Pinpoint the cell where the given text exists, returning its (X, Y) midpoint coordinate. 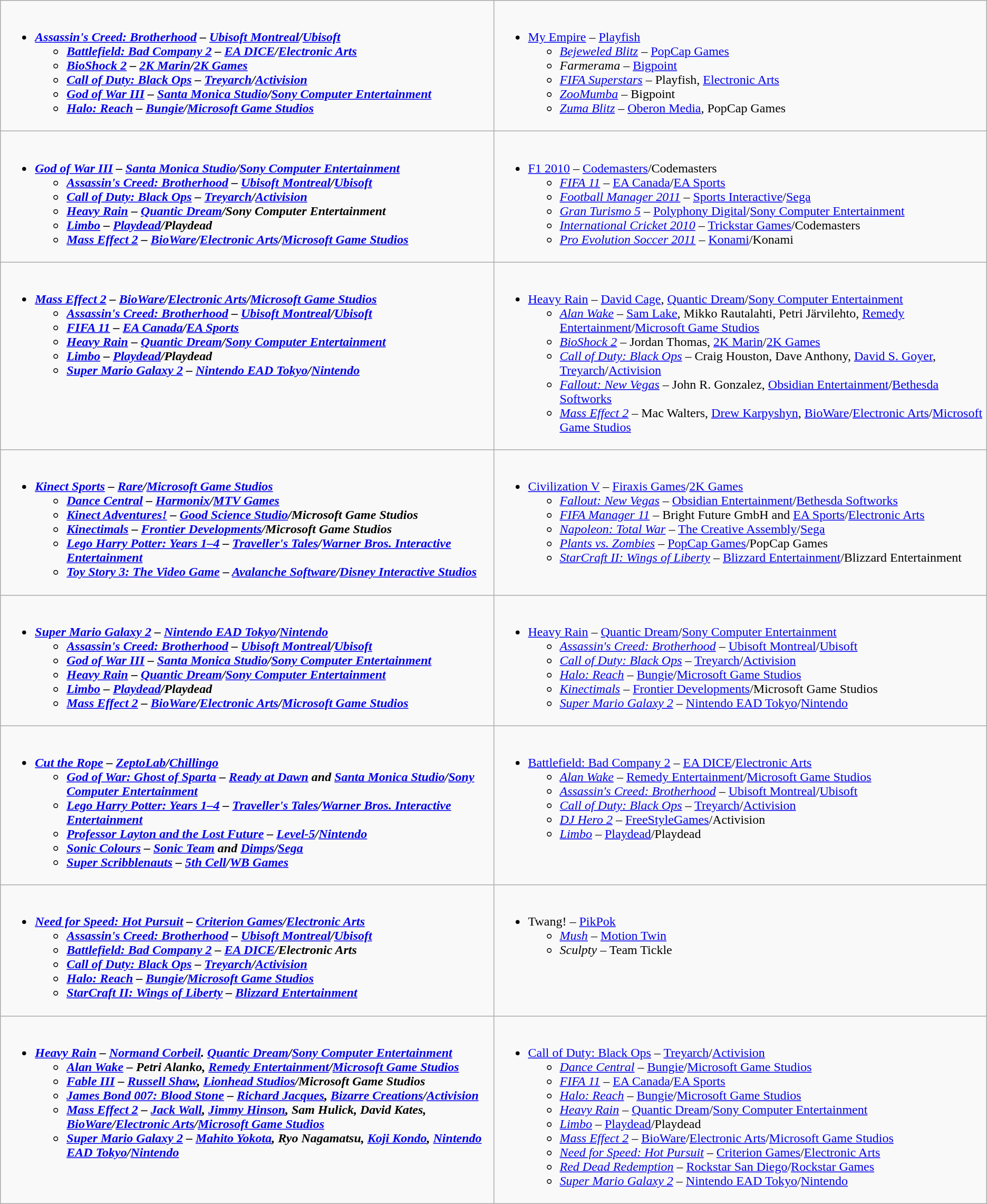
Twang! – PikPokMush – Motion TwinSculpty – Team Tickle (740, 950)
